Capture the cell that displays the provided text and extract its [x, y] central coordinate. 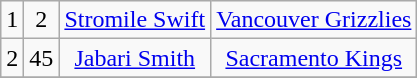
Vancouver Grizzlies [314, 20]
1 [12, 20]
Stromile Swift [135, 20]
45 [42, 58]
Jabari Smith [135, 58]
Sacramento Kings [314, 58]
